Pinpoint the cell where the given text exists, returning its (x, y) midpoint coordinate. 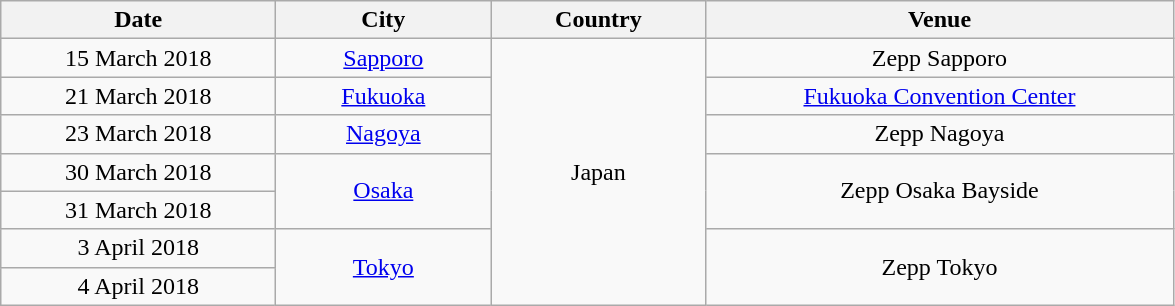
Nagoya (384, 134)
4 April 2018 (138, 286)
Fukuoka (384, 96)
Fukuoka Convention Center (940, 96)
15 March 2018 (138, 58)
3 April 2018 (138, 248)
Zepp Osaka Bayside (940, 191)
Japan (598, 172)
31 March 2018 (138, 210)
23 March 2018 (138, 134)
Zepp Tokyo (940, 267)
Osaka (384, 191)
Zepp Nagoya (940, 134)
Date (138, 20)
Country (598, 20)
Venue (940, 20)
Zepp Sapporo (940, 58)
21 March 2018 (138, 96)
Sapporo (384, 58)
City (384, 20)
Tokyo (384, 267)
30 March 2018 (138, 172)
